Locate the cell with the specified text and output its [X, Y] center coordinate. 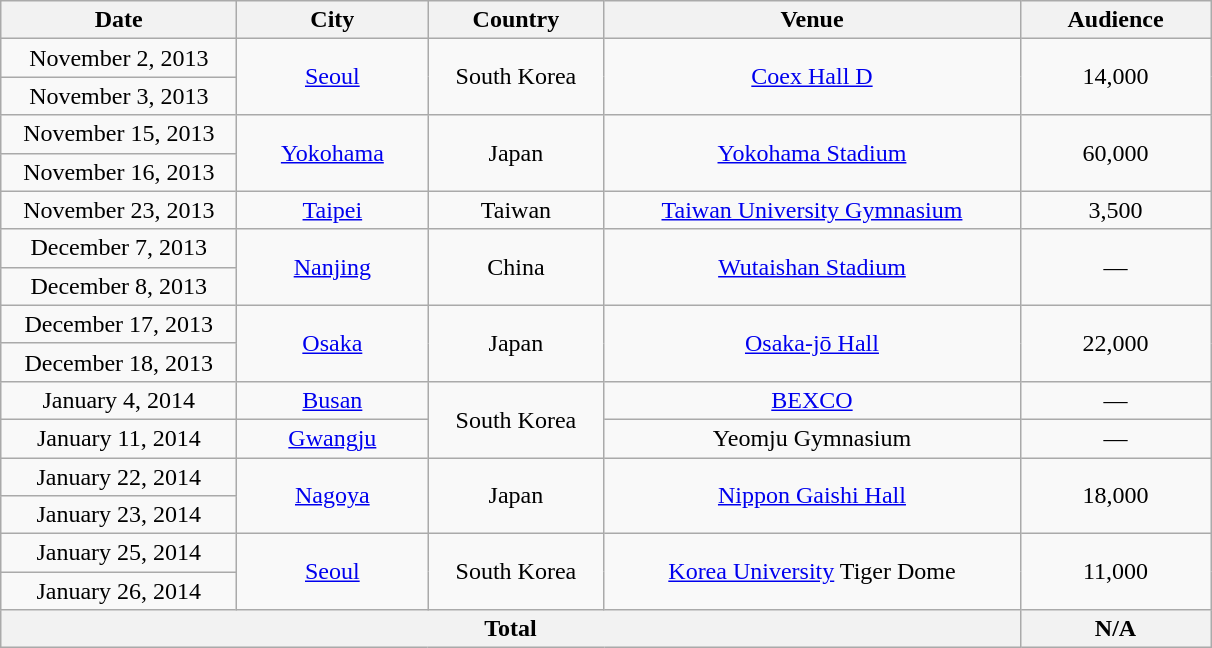
22,000 [1116, 343]
January 25, 2014 [119, 553]
BEXCO [812, 400]
Korea University Tiger Dome [812, 572]
3,500 [1116, 210]
November 3, 2013 [119, 96]
Country [516, 20]
Taiwan University Gymnasium [812, 210]
18,000 [1116, 496]
November 15, 2013 [119, 134]
Total [510, 629]
Audience [1116, 20]
Coex Hall D [812, 77]
China [516, 267]
Gwangju [332, 438]
Date [119, 20]
Yokohama Stadium [812, 153]
December 18, 2013 [119, 362]
11,000 [1116, 572]
January 4, 2014 [119, 400]
December 7, 2013 [119, 248]
Nippon Gaishi Hall [812, 496]
January 11, 2014 [119, 438]
Busan [332, 400]
January 23, 2014 [119, 515]
December 17, 2013 [119, 324]
Yokohama [332, 153]
Wutaishan Stadium [812, 267]
Taiwan [516, 210]
Osaka-jō Hall [812, 343]
Taipei [332, 210]
Venue [812, 20]
Nanjing [332, 267]
November 16, 2013 [119, 172]
November 23, 2013 [119, 210]
Yeomju Gymnasium [812, 438]
November 2, 2013 [119, 58]
60,000 [1116, 153]
City [332, 20]
Nagoya [332, 496]
Osaka [332, 343]
December 8, 2013 [119, 286]
14,000 [1116, 77]
N/A [1116, 629]
January 26, 2014 [119, 591]
January 22, 2014 [119, 477]
